For the text-containing cell, return its midpoint in [X, Y] coordinate format. 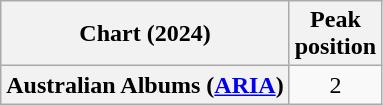
Chart (2024) [145, 34]
Australian Albums (ARIA) [145, 85]
Peakposition [335, 34]
2 [335, 85]
